Scan for the cell matching the given text and deliver its (X, Y) coordinate at center. 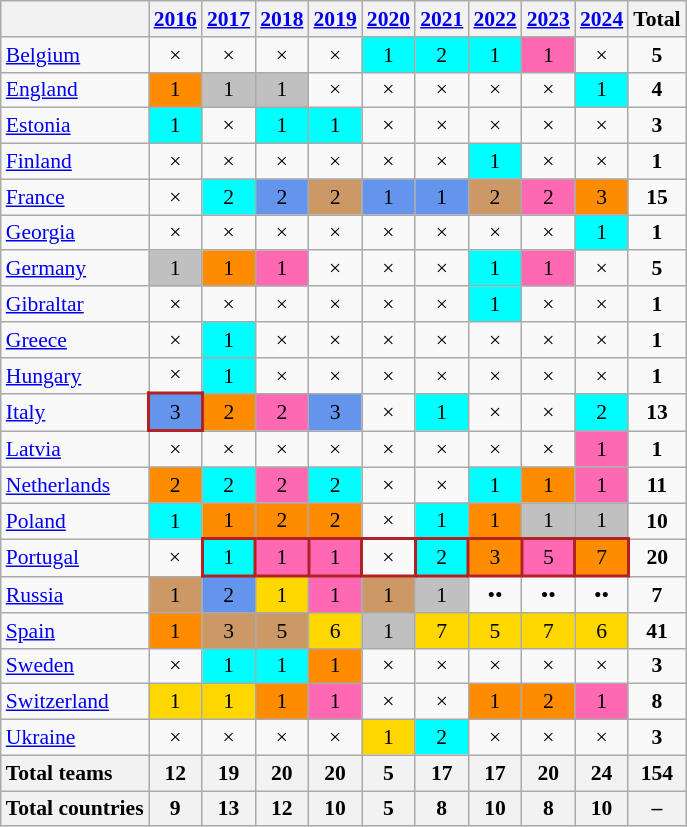
24 (602, 773)
France (75, 197)
Georgia (75, 233)
2024 (602, 19)
2016 (176, 19)
Sweden (75, 666)
England (75, 90)
2023 (548, 19)
2020 (388, 19)
Total (656, 19)
154 (656, 773)
Belgium (75, 55)
Spain (75, 631)
Netherlands (75, 485)
Gibraltar (75, 304)
Total teams (75, 773)
– (656, 809)
Greece (75, 340)
Latvia (75, 449)
9 (176, 809)
15 (656, 197)
Poland (75, 521)
41 (656, 631)
Ukraine (75, 738)
11 (656, 485)
2019 (334, 19)
2018 (282, 19)
Russia (75, 594)
Switzerland (75, 702)
Estonia (75, 126)
2017 (228, 19)
4 (656, 90)
Finland (75, 162)
2021 (442, 19)
19 (228, 773)
2022 (494, 19)
Portugal (75, 558)
Italy (75, 412)
Hungary (75, 375)
Total countries (75, 809)
Germany (75, 269)
